Identify which cell holds the provided text, then report its (x, y) central coordinate. 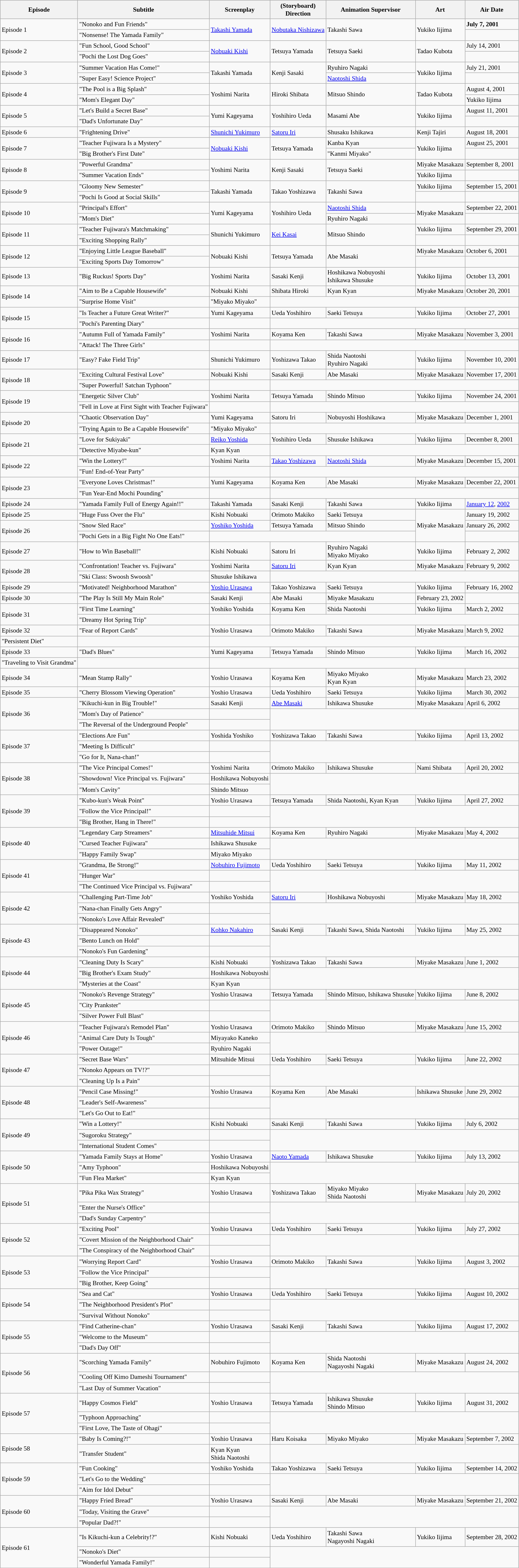
March 16, 2002 (492, 652)
Episode 21 (39, 444)
November 3, 2001 (492, 334)
Episode 13 (39, 276)
"Big Brother, Hang in There!" (144, 822)
Episode 31 (39, 614)
Episode 47 (39, 1070)
"Nonoko Appears on TV!?" (144, 1070)
"Pencil Case Missing!" (144, 1092)
Episode 28 (39, 572)
"Energetic Silver Club" (144, 396)
"Fell in Love at First Sight with Teacher Fujiwara" (144, 407)
"Chaotic Observation Day" (144, 418)
"Gloomy New Semester" (144, 186)
"Amy Typhoon" (144, 1167)
"Persistent Diet" (39, 641)
"Enter the Nurse's Office" (144, 1207)
"Grandma, Be Strong!" (144, 865)
"Everyone Loves Christmas!" (144, 483)
January 19, 2002 (492, 514)
Episode 57 (39, 1414)
"The Neighborhood President's Plot" (144, 1305)
Naoto Yamada (298, 1157)
August 24, 2002 (492, 1362)
Episode 24 (39, 504)
Reiko Yoshida (240, 439)
"Fear of Report Cards" (144, 631)
May 11, 2002 (492, 865)
"Super Powerful! Satchan Typhoon" (144, 385)
June 1, 2002 (492, 962)
December 22, 2001 (492, 483)
October 20, 2001 (492, 291)
"Cherry Blossom Viewing Operation" (144, 692)
"Mom's Cavity" (144, 790)
"The Vice Principal Comes!" (144, 768)
"First Love, The Taste of Ohagi" (144, 1428)
"Aim for Idol Debut" (144, 1490)
Takashi SawaNagayoshi Nagaki (371, 1537)
March 23, 2002 (492, 677)
"Follow the Vice Principal" (144, 1272)
"Ski Class: Swoosh Swoosh" (144, 577)
September 8, 2001 (492, 165)
"Disappeared Nonoko" (144, 930)
April 6, 2002 (492, 703)
"Exciting Pool" (144, 1229)
July 6, 2002 (492, 1124)
"Nonoko's Love Affair Revealed" (144, 919)
Animation Supervisor (371, 10)
"Transfer Student" (144, 1454)
"Legendary Carp Streamers" (144, 832)
"First Time Learning" (144, 609)
Episode 30 (39, 598)
Episode 14 (39, 296)
"Dad's Day Off" (144, 1347)
"Power Outage!" (144, 1048)
September 29, 2001 (492, 229)
"Fun Cooking" (144, 1468)
Episode 46 (39, 1038)
"The Reversal of the Underground People" (144, 725)
"Win the Lottery!" (144, 461)
Hiroki Shibata (298, 95)
"Is Teacher a Future Great Writer?" (144, 313)
"Trying Again to Be a Capable Housewife" (144, 428)
"The Conspiracy of the Neighborhood Chair" (144, 1251)
"Sugoroku Strategy" (144, 1135)
"Mean Stamp Rally" (144, 677)
October 6, 2001 (492, 251)
"Challenging Part-Time Job" (144, 897)
August 31, 2002 (492, 1403)
Episode 7 (39, 149)
January 12, 2002 (492, 504)
Episode 16 (39, 340)
September 28, 2002 (492, 1537)
August 4, 2001 (492, 89)
"Let's Go to the Wedding" (144, 1479)
Kyan KyanShida Naotoshi (240, 1454)
Episode 11 (39, 235)
"Let's Build a Secret Base" (144, 110)
"Nonoko's Fun Gardening" (144, 951)
Subtitle (144, 10)
December 8, 2001 (492, 439)
July 7, 2001 (492, 24)
"Exciting Sports Day Tomorrow" (144, 261)
Kohko Nakahiro (240, 930)
Episode 59 (39, 1479)
"Leader's Self-Awareness" (144, 1102)
Episode 9 (39, 191)
"Wonderful Yamada Family!" (144, 1562)
Episode 33 (39, 652)
Episode 27 (39, 551)
July 20, 2002 (492, 1193)
"Dad's Unfortunate Day" (144, 121)
May 18, 2002 (492, 897)
"Mysteries at the Coast" (144, 983)
"Dreamy Hot Spring Trip" (144, 620)
"Typhoon Approaching" (144, 1417)
Miyayako Kaneko (240, 1038)
"Sea and Cat" (144, 1294)
"Big Ruckus! Sports Day" (144, 276)
"The Play Is Still My Main Role" (144, 598)
Episode 52 (39, 1240)
"Let's Go Out to Eat!" (144, 1113)
Shida NaotoshiRyuhiro Nagaki (371, 359)
September 15, 2001 (492, 186)
"Animal Care Duty Is Tough" (144, 1038)
Nobuyoshi Hoshikawa (371, 418)
Shusaku Ishikawa (371, 132)
"Happy Family Swap" (144, 854)
"Huge Fuss Over the Flu" (144, 514)
Episode 25 (39, 514)
Episode 60 (39, 1512)
"Nonoko and Fun Friends" (144, 24)
"Surprise Home Visit" (144, 302)
Shida Naotoshi, Kyan Kyan (371, 800)
June 15, 2002 (492, 1027)
Episode 36 (39, 714)
May 4, 2002 (492, 832)
Episode 4 (39, 95)
"Confrontation! Teacher vs. Fujiwara" (144, 566)
"Showdown! Vice Principal vs. Fujiwara" (144, 778)
Episode 18 (39, 380)
Miyako MiyakoKyan Kyan (371, 677)
"Pika Pika Wax Strategy" (144, 1193)
Episode 12 (39, 256)
"Summer Vacation Has Come!" (144, 67)
Episode 20 (39, 423)
Episode 55 (39, 1337)
Miyako MiyakoShida Naotoshi (371, 1193)
August 3, 2002 (492, 1261)
"Autumn Full of Yamada Family" (144, 334)
"Kanmi Miyako" (371, 154)
"Silver Power Full Blast" (144, 1016)
Episode (39, 10)
"Meeting Is Difficult" (144, 746)
"Motivated! Neighborhood Marathon" (144, 587)
"Powerful Grandma" (144, 165)
"Teacher Fujiwara Is a Mystery" (144, 143)
Kei Kasai (298, 235)
September 14, 2002 (492, 1468)
"Pochi Is Good at Social Skills" (144, 197)
"Cursed Teacher Fujiwara" (144, 843)
"Exciting Shopping Rally" (144, 240)
"Find Catherine-chan" (144, 1326)
October 27, 2001 (492, 313)
"How to Win Baseball!" (144, 551)
Episode 37 (39, 746)
March 2, 2002 (492, 609)
Episode 50 (39, 1167)
Episode 61 (39, 1548)
March 30, 2002 (492, 692)
"Secret Base Wars" (144, 1059)
"Follow the Vice Principal!" (144, 811)
"Popular Dad?!" (144, 1522)
"The Continued Vice Principal vs. Fujiwara" (144, 887)
November 17, 2001 (492, 374)
"Teacher Fujiwara's Matchmaking" (144, 229)
"Summer Vacation Ends" (144, 175)
Kanba Kyan (371, 143)
"Snow Sled Race" (144, 525)
"Dad's Blues" (144, 652)
April 20, 2002 (492, 768)
"Kubo-kun's Weak Point" (144, 800)
"Covert Mission of the Neighborhood Chair" (144, 1240)
"Fun! End-of-Year Party" (144, 472)
"Nonoko's Diet" (144, 1552)
August 17, 2002 (492, 1326)
"Fun Flea Market" (144, 1178)
"Baby Is Coming?!" (144, 1439)
February 16, 2002 (492, 587)
"Worrying Report Card" (144, 1261)
November 10, 2001 (492, 359)
"Bento Lunch on Hold" (144, 941)
"Happy Fried Bread" (144, 1501)
Episode 6 (39, 132)
Ryuhiro NagakiMiyako Miyako (371, 551)
"Fun Year-End Mochi Pounding" (144, 493)
September 22, 2001 (492, 208)
"Cleaning Duty Is Scary" (144, 962)
Shindo Mitsuo, Ishikawa Shusuke (371, 995)
"Enjoying Little League Baseball" (144, 251)
Ishikawa ShusukeShindo Mitsuo (371, 1403)
Episode 5 (39, 116)
Takashi Sawa, Shida Naotoshi (371, 930)
July 13, 2002 (492, 1157)
Kenji Tajiri (440, 132)
June 22, 2002 (492, 1059)
February 23, 2002 (440, 598)
Episode 29 (39, 587)
"Aim to Be a Capable Housewife" (144, 291)
"Nonsense! The Yamada Family" (144, 35)
"Big Brother, Keep Going" (144, 1283)
Episode 54 (39, 1305)
Episode 8 (39, 170)
"Nonoko's Revenge Strategy" (144, 995)
"Love for Sukiyaki" (144, 439)
"City Prankster" (144, 1006)
Episode 48 (39, 1103)
February 2, 2002 (492, 551)
"Pochi the Lost Dog Goes" (144, 56)
Episode 45 (39, 1006)
Episode 51 (39, 1204)
Episode 53 (39, 1272)
"Is Kikuchi-kun a Celebrity!?" (144, 1537)
"Kikuchi-kun in Big Trouble!" (144, 703)
Nobutaka Nishizawa (298, 30)
Yoshida Yoshiko (240, 736)
"Nana-chan Finally Gets Angry" (144, 908)
Episode 38 (39, 779)
"Win a Lottery!" (144, 1124)
March 9, 2002 (492, 631)
"Welcome to the Museum" (144, 1337)
November 24, 2001 (492, 396)
"Big Brother's Exam Study" (144, 973)
Episode 15 (39, 318)
Episode 56 (39, 1373)
Art (440, 10)
"Cleaning Up Is a Pain" (144, 1081)
"Cooling Off Kimo Dameshi Tournament" (144, 1377)
July 27, 2002 (492, 1229)
June 29, 2002 (492, 1092)
Episode 35 (39, 692)
June 8, 2002 (492, 995)
"The Pool is a Big Splash" (144, 89)
"Super Easy! Science Project" (144, 78)
Episode 32 (39, 631)
"Yamada Family Stays at Home" (144, 1157)
Masami Abe (371, 116)
(Storyboard) Direction (298, 10)
Episode 34 (39, 677)
Episode 22 (39, 466)
"Fun School, Good School" (144, 46)
Episode 26 (39, 531)
"Elections Are Fun" (144, 736)
Screenplay (240, 10)
Episode 41 (39, 876)
"Exciting Cultural Festival Love" (144, 374)
"Hunger War" (144, 876)
"Happy Cosmos Field" (144, 1403)
"Pochi Gets in a Big Fight No One Eats!" (144, 537)
February 9, 2002 (492, 566)
"Dad's Sunday Carpentry" (144, 1218)
Episode 39 (39, 811)
"Scorching Yamada Family" (144, 1362)
August 11, 2001 (492, 110)
"Traveling to Visit Grandma" (39, 663)
"Pochi's Parenting Diary" (144, 324)
October 13, 2001 (492, 276)
Shibata Hiroki (298, 291)
August 18, 2001 (492, 132)
April 13, 2002 (492, 736)
"Mom's Diet" (144, 219)
August 10, 2002 (492, 1294)
Episode 17 (39, 359)
Episode 10 (39, 213)
"Mom's Day of Patience" (144, 714)
"International Student Comes" (144, 1146)
Haru Koisaka (298, 1439)
"Yamada Family Full of Energy Again!!" (144, 504)
Episode 44 (39, 973)
Episode 19 (39, 402)
Episode 43 (39, 941)
Episode 23 (39, 488)
Shida Naotoshi (371, 609)
"Frightening Drive" (144, 132)
Episode 40 (39, 843)
July 21, 2001 (492, 67)
April 27, 2002 (492, 800)
"Detective Miyabe-kun" (144, 450)
Episode 49 (39, 1135)
Shida NaotoshiNagayoshi Nagaki (371, 1362)
September 7, 2002 (492, 1439)
September 21, 2002 (492, 1501)
Episode 3 (39, 73)
"Last Day of Summer Vacation" (144, 1388)
"Attack! The Three Girls" (144, 345)
"Mom's Elegant Day" (144, 100)
"Principal's Effort" (144, 208)
"Big Brother's First Date" (144, 154)
July 14, 2001 (492, 46)
Episode 58 (39, 1448)
Hoshikawa NobuyoshiIshikawa Shusuke (371, 276)
Air Date (492, 10)
"Easy? Fake Field Trip" (144, 359)
May 25, 2002 (492, 930)
"Go for It, Nana-chan!" (144, 757)
Episode 42 (39, 908)
December 15, 2001 (492, 461)
August 25, 2001 (492, 143)
"Survival Without Nonoko" (144, 1316)
Nami Shibata (440, 768)
January 26, 2002 (492, 525)
"Today, Visiting the Grave" (144, 1512)
December 1, 2001 (492, 418)
Episode 2 (39, 51)
"Teacher Fujiwara's Remodel Plan" (144, 1027)
Episode 1 (39, 30)
